Output the [x, y] coordinate of the center of the cell containing the given text.  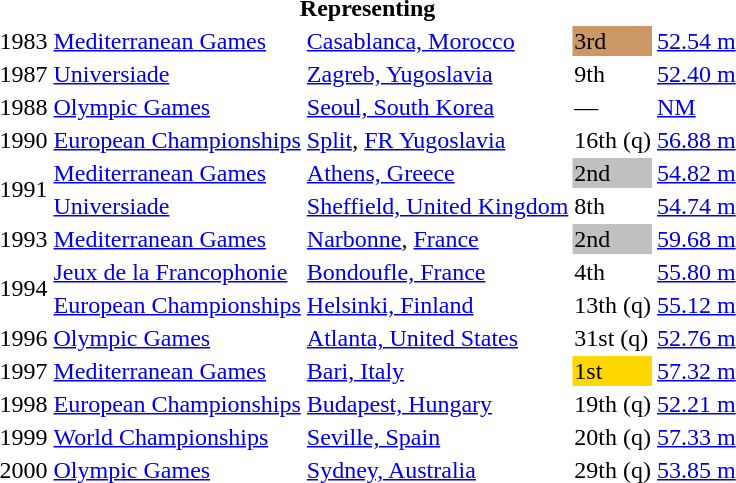
16th (q) [613, 140]
Casablanca, Morocco [438, 41]
Athens, Greece [438, 173]
9th [613, 74]
Seville, Spain [438, 437]
1st [613, 371]
— [613, 107]
20th (q) [613, 437]
Atlanta, United States [438, 338]
Jeux de la Francophonie [177, 272]
8th [613, 206]
Sheffield, United Kingdom [438, 206]
Bondoufle, France [438, 272]
Budapest, Hungary [438, 404]
Split, FR Yugoslavia [438, 140]
4th [613, 272]
Seoul, South Korea [438, 107]
19th (q) [613, 404]
31st (q) [613, 338]
Bari, Italy [438, 371]
Narbonne, France [438, 239]
3rd [613, 41]
Zagreb, Yugoslavia [438, 74]
World Championships [177, 437]
Helsinki, Finland [438, 305]
13th (q) [613, 305]
